Detect which cell encompasses the target text, then output its (x, y) center coordinate. 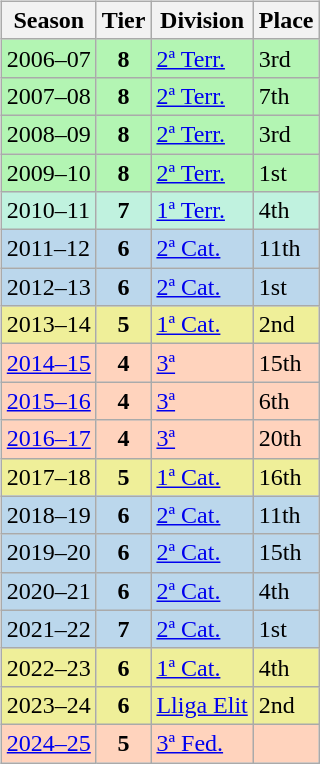
2008–09 (48, 134)
2018–19 (48, 515)
2013–14 (48, 325)
2015–16 (48, 401)
2023–24 (48, 705)
2022–23 (48, 667)
Place (286, 20)
2020–21 (48, 591)
Season (48, 20)
2011–12 (48, 249)
Lliga Elit (202, 705)
2009–10 (48, 173)
2017–18 (48, 477)
Tier (124, 20)
2006–07 (48, 58)
20th (286, 439)
2012–13 (48, 287)
Division (202, 20)
2016–17 (48, 439)
2007–08 (48, 96)
3ª Fed. (202, 743)
16th (286, 477)
6th (286, 401)
2019–20 (48, 553)
1ª Terr. (202, 211)
2021–22 (48, 629)
7th (286, 96)
2014–15 (48, 363)
2010–11 (48, 211)
2024–25 (48, 743)
